Identify which cell holds the provided text, then report its (x, y) central coordinate. 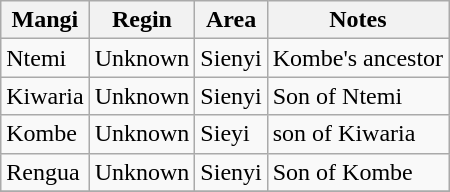
Son of Ntemi (358, 96)
Sieyi (231, 134)
Kombe's ancestor (358, 58)
Notes (358, 20)
Mangi (45, 20)
son of Kiwaria (358, 134)
Rengua (45, 172)
Son of Kombe (358, 172)
Area (231, 20)
Kombe (45, 134)
Regin (142, 20)
Kiwaria (45, 96)
Ntemi (45, 58)
